Scan for the cell matching the given text and deliver its [X, Y] coordinate at center. 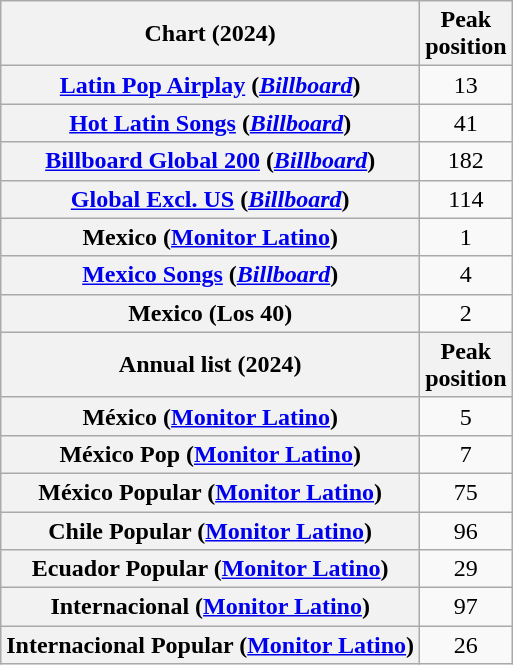
4 [466, 275]
México Popular (Monitor Latino) [210, 492]
Internacional Popular (Monitor Latino) [210, 645]
114 [466, 199]
Mexico (Monitor Latino) [210, 237]
México (Monitor Latino) [210, 416]
2 [466, 313]
26 [466, 645]
Global Excl. US (Billboard) [210, 199]
97 [466, 607]
13 [466, 85]
Ecuador Popular (Monitor Latino) [210, 569]
Internacional (Monitor Latino) [210, 607]
41 [466, 123]
Mexico (Los 40) [210, 313]
7 [466, 454]
182 [466, 161]
75 [466, 492]
Chart (2024) [210, 34]
Annual list (2024) [210, 364]
1 [466, 237]
Mexico Songs (Billboard) [210, 275]
5 [466, 416]
México Pop (Monitor Latino) [210, 454]
Billboard Global 200 (Billboard) [210, 161]
Hot Latin Songs (Billboard) [210, 123]
Latin Pop Airplay (Billboard) [210, 85]
Chile Popular (Monitor Latino) [210, 531]
96 [466, 531]
29 [466, 569]
